Find where the given text appears and provide that cell's center as (X, Y) coordinate. 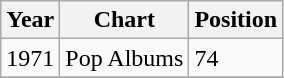
Year (30, 20)
Pop Albums (124, 58)
1971 (30, 58)
Chart (124, 20)
74 (236, 58)
Position (236, 20)
